Scan for the cell matching the given text and deliver its [x, y] coordinate at center. 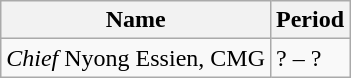
? – ? [310, 58]
Name [136, 20]
Chief Nyong Essien, CMG [136, 58]
Period [310, 20]
